Find where the given text appears and provide that cell's center as (x, y) coordinate. 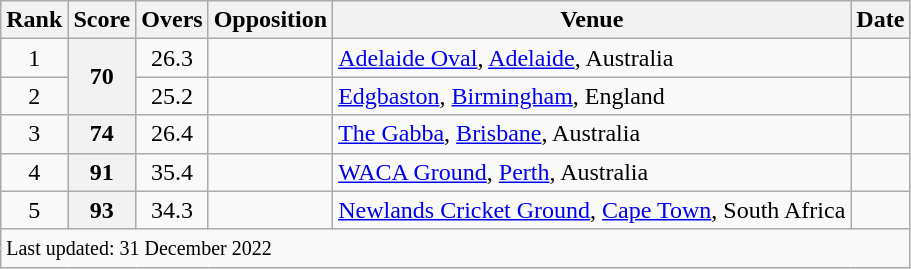
Score (102, 20)
5 (34, 210)
2 (34, 96)
1 (34, 58)
26.3 (172, 58)
Rank (34, 20)
3 (34, 134)
34.3 (172, 210)
4 (34, 172)
91 (102, 172)
Last updated: 31 December 2022 (456, 248)
Venue (592, 20)
Opposition (270, 20)
25.2 (172, 96)
WACA Ground, Perth, Australia (592, 172)
Date (880, 20)
Overs (172, 20)
26.4 (172, 134)
35.4 (172, 172)
93 (102, 210)
Adelaide Oval, Adelaide, Australia (592, 58)
Newlands Cricket Ground, Cape Town, South Africa (592, 210)
Edgbaston, Birmingham, England (592, 96)
74 (102, 134)
The Gabba, Brisbane, Australia (592, 134)
70 (102, 77)
